Return [X, Y] of the center of cell containing provided text 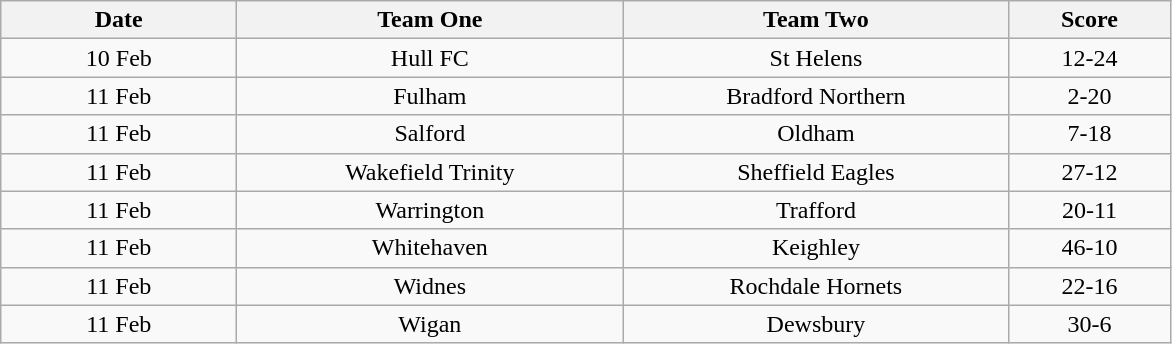
20-11 [1090, 210]
46-10 [1090, 248]
Whitehaven [430, 248]
Dewsbury [816, 324]
Trafford [816, 210]
Bradford Northern [816, 96]
Team One [430, 20]
Date [119, 20]
Sheffield Eagles [816, 172]
12-24 [1090, 58]
St Helens [816, 58]
2-20 [1090, 96]
Warrington [430, 210]
Fulham [430, 96]
Hull FC [430, 58]
Widnes [430, 286]
Rochdale Hornets [816, 286]
10 Feb [119, 58]
30-6 [1090, 324]
Keighley [816, 248]
Team Two [816, 20]
Wakefield Trinity [430, 172]
27-12 [1090, 172]
Score [1090, 20]
22-16 [1090, 286]
Salford [430, 134]
Oldham [816, 134]
7-18 [1090, 134]
Wigan [430, 324]
